Search for the cell housing the specified text and yield its [X, Y] center coordinate. 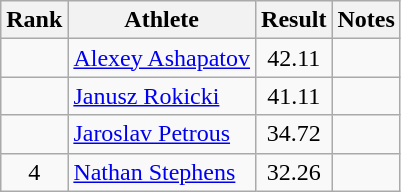
42.11 [294, 58]
Alexey Ashapatov [162, 58]
Nathan Stephens [162, 172]
Athlete [162, 20]
Result [294, 20]
Rank [34, 20]
Jaroslav Petrous [162, 134]
Notes [366, 20]
4 [34, 172]
34.72 [294, 134]
32.26 [294, 172]
41.11 [294, 96]
Janusz Rokicki [162, 96]
